Pinpoint the cell where the given text exists, returning its [x, y] midpoint coordinate. 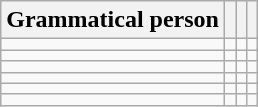
Grammatical person [113, 20]
